Locate the cell with the specified text and output its (x, y) center coordinate. 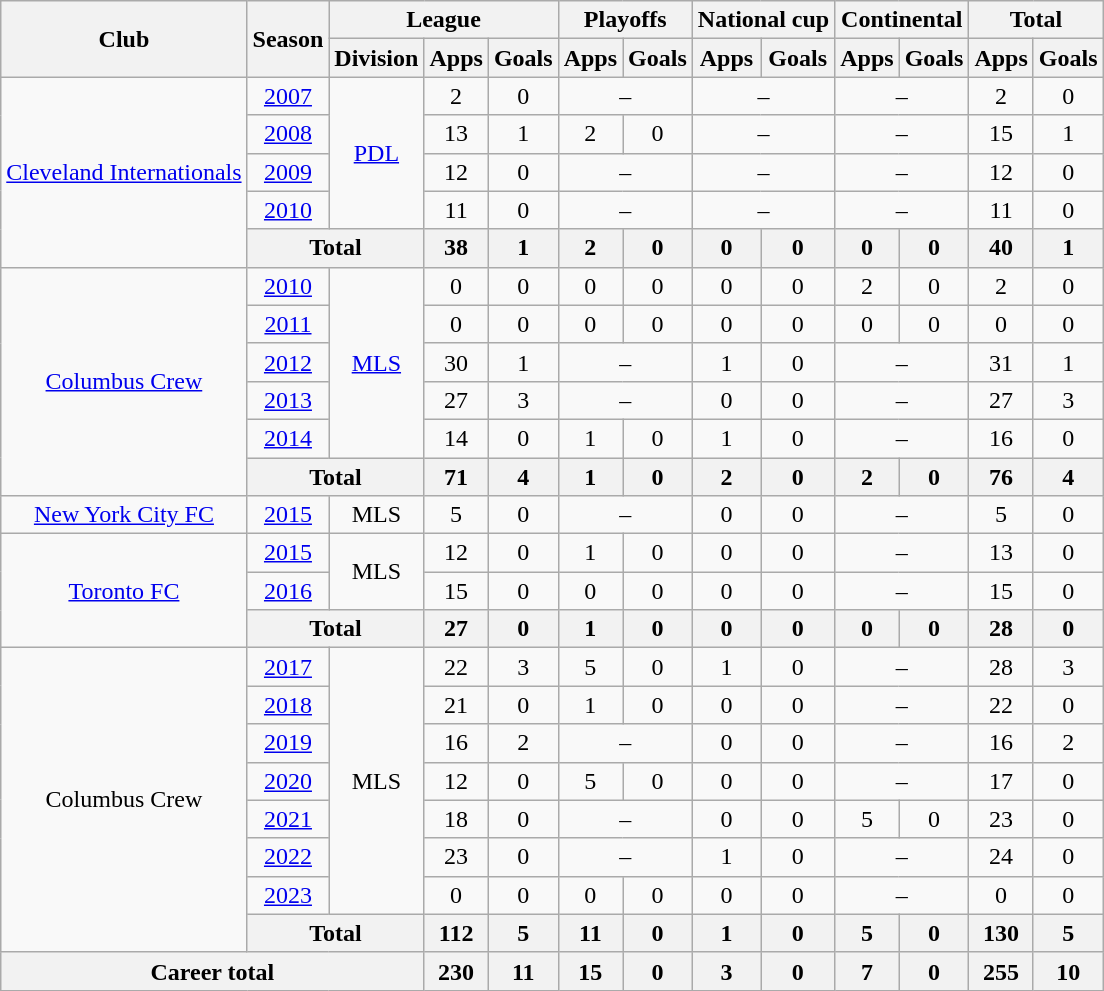
21 (456, 705)
2018 (288, 705)
17 (1001, 781)
130 (1001, 933)
Continental (902, 20)
2016 (288, 591)
71 (456, 477)
PDL (376, 153)
2022 (288, 857)
24 (1001, 857)
230 (456, 971)
2012 (288, 362)
Season (288, 39)
76 (1001, 477)
National cup (763, 20)
Playoffs (625, 20)
League (444, 20)
31 (1001, 362)
18 (456, 819)
2007 (288, 96)
2011 (288, 324)
255 (1001, 971)
2009 (288, 172)
2023 (288, 895)
2013 (288, 400)
Division (376, 58)
Toronto FC (124, 591)
2021 (288, 819)
2020 (288, 781)
2017 (288, 667)
Career total (212, 971)
2008 (288, 134)
40 (1001, 248)
Cleveland Internationals (124, 172)
30 (456, 362)
10 (1068, 971)
Club (124, 39)
7 (867, 971)
New York City FC (124, 515)
112 (456, 933)
38 (456, 248)
14 (456, 438)
2014 (288, 438)
2019 (288, 743)
